Return the [X, Y] coordinate for the center point of the cell that contains the specified text.  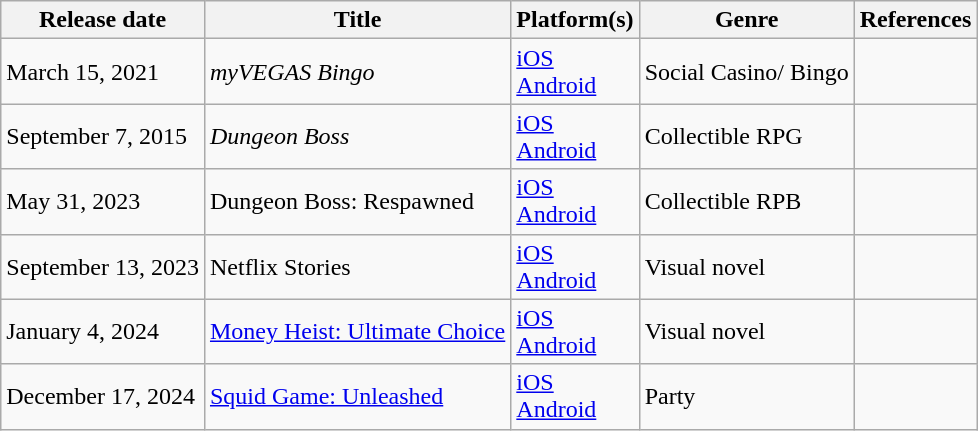
Platform(s) [575, 20]
May 31, 2023 [103, 202]
Netflix Stories [357, 266]
References [916, 20]
Collectible RPG [746, 136]
Dungeon Boss [357, 136]
myVEGAS Bingo [357, 72]
December 17, 2024 [103, 396]
September 7, 2015 [103, 136]
Party [746, 396]
September 13, 2023 [103, 266]
Genre [746, 20]
Dungeon Boss: Respawned [357, 202]
Squid Game: Unleashed [357, 396]
Social Casino/ Bingo [746, 72]
Collectible RPB [746, 202]
Money Heist: Ultimate Choice [357, 332]
January 4, 2024 [103, 332]
Title [357, 20]
Release date [103, 20]
March 15, 2021 [103, 72]
